Determine the (x, y) coordinate at the center of the cell enclosing the given text.  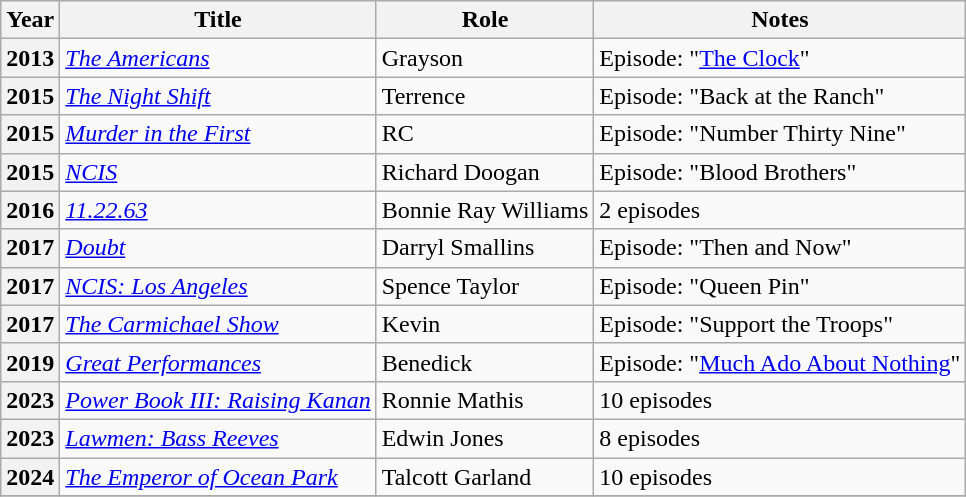
2013 (30, 58)
Episode: "Blood Brothers" (780, 172)
8 episodes (780, 438)
Episode: "Queen Pin" (780, 286)
Year (30, 20)
Role (485, 20)
2016 (30, 210)
Doubt (218, 248)
Talcott Garland (485, 477)
Grayson (485, 58)
Episode: "Back at the Ranch" (780, 96)
2 episodes (780, 210)
Episode: "Then and Now" (780, 248)
Darryl Smallins (485, 248)
11.22.63 (218, 210)
Ronnie Mathis (485, 400)
The Americans (218, 58)
NCIS (218, 172)
The Night Shift (218, 96)
2024 (30, 477)
Kevin (485, 324)
Episode: "Much Ado About Nothing" (780, 362)
NCIS: Los Angeles (218, 286)
Richard Doogan (485, 172)
Spence Taylor (485, 286)
Episode: "Support the Troops" (780, 324)
RC (485, 134)
Episode: "The Clock" (780, 58)
Power Book III: Raising Kanan (218, 400)
Episode: "Number Thirty Nine" (780, 134)
Edwin Jones (485, 438)
Notes (780, 20)
Title (218, 20)
The Carmichael Show (218, 324)
Great Performances (218, 362)
Lawmen: Bass Reeves (218, 438)
Benedick (485, 362)
The Emperor of Ocean Park (218, 477)
Terrence (485, 96)
2019 (30, 362)
Murder in the First (218, 134)
Bonnie Ray Williams (485, 210)
